Extract the [X, Y] coordinate from the center of the cell holding the provided text.  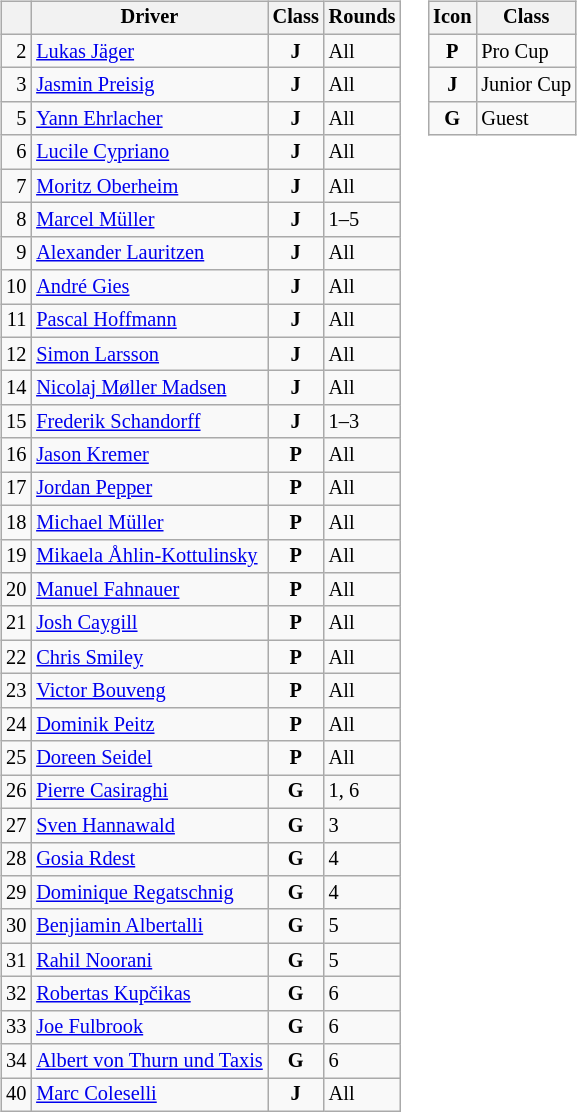
27 [16, 825]
31 [16, 960]
Pascal Hoffmann [149, 321]
Robertas Kupčikas [149, 994]
Jordan Pepper [149, 489]
Marcel Müller [149, 220]
Frederik Schandorff [149, 422]
Rahil Noorani [149, 960]
Guest [526, 119]
1, 6 [362, 792]
8 [16, 220]
Nicolaj Møller Madsen [149, 388]
Josh Caygill [149, 623]
Dominik Peitz [149, 724]
Driver [149, 18]
10 [16, 287]
Chris Smiley [149, 657]
15 [16, 422]
14 [16, 388]
Mikaela Åhlin-Kottulinsky [149, 556]
32 [16, 994]
Doreen Seidel [149, 758]
Icon [452, 18]
1–5 [362, 220]
Moritz Oberheim [149, 186]
21 [16, 623]
Jasmin Preisig [149, 85]
Alexander Lauritzen [149, 253]
Dominique Regatschnig [149, 893]
Joe Fulbrook [149, 1027]
18 [16, 522]
Albert von Thurn und Taxis [149, 1061]
33 [16, 1027]
25 [16, 758]
Benjiamin Albertalli [149, 926]
Jason Kremer [149, 455]
29 [16, 893]
Lukas Jäger [149, 51]
Rounds [362, 18]
12 [16, 354]
Marc Coleselli [149, 1095]
7 [16, 186]
Michael Müller [149, 522]
20 [16, 590]
Sven Hannawald [149, 825]
1–3 [362, 422]
Yann Ehrlacher [149, 119]
17 [16, 489]
16 [16, 455]
Pierre Casiraghi [149, 792]
9 [16, 253]
Lucile Cypriano [149, 152]
19 [16, 556]
Manuel Fahnauer [149, 590]
34 [16, 1061]
28 [16, 859]
40 [16, 1095]
André Gies [149, 287]
30 [16, 926]
Simon Larsson [149, 354]
Pro Cup [526, 51]
Victor Bouveng [149, 691]
Junior Cup [526, 85]
Gosia Rdest [149, 859]
24 [16, 724]
23 [16, 691]
2 [16, 51]
11 [16, 321]
22 [16, 657]
26 [16, 792]
